Pinpoint the cell where the given text exists, returning its [X, Y] midpoint coordinate. 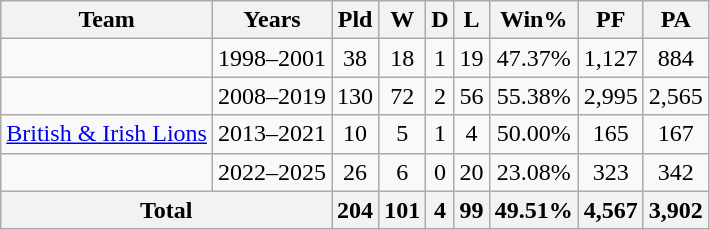
L [472, 20]
10 [356, 134]
49.51% [534, 210]
1998–2001 [272, 58]
23.08% [534, 172]
884 [676, 58]
204 [356, 210]
1,127 [610, 58]
20 [472, 172]
6 [402, 172]
D [440, 20]
3,902 [676, 210]
2,995 [610, 96]
2008–2019 [272, 96]
342 [676, 172]
Team [107, 20]
165 [610, 134]
72 [402, 96]
Total [166, 210]
56 [472, 96]
50.00% [534, 134]
British & Irish Lions [107, 134]
PF [610, 20]
38 [356, 58]
167 [676, 134]
5 [402, 134]
26 [356, 172]
2 [440, 96]
130 [356, 96]
2013–2021 [272, 134]
101 [402, 210]
Win% [534, 20]
18 [402, 58]
2022–2025 [272, 172]
55.38% [534, 96]
2,565 [676, 96]
PA [676, 20]
0 [440, 172]
Years [272, 20]
19 [472, 58]
323 [610, 172]
99 [472, 210]
Pld [356, 20]
47.37% [534, 58]
4,567 [610, 210]
W [402, 20]
